Detect which cell encompasses the target text, then output its [x, y] center coordinate. 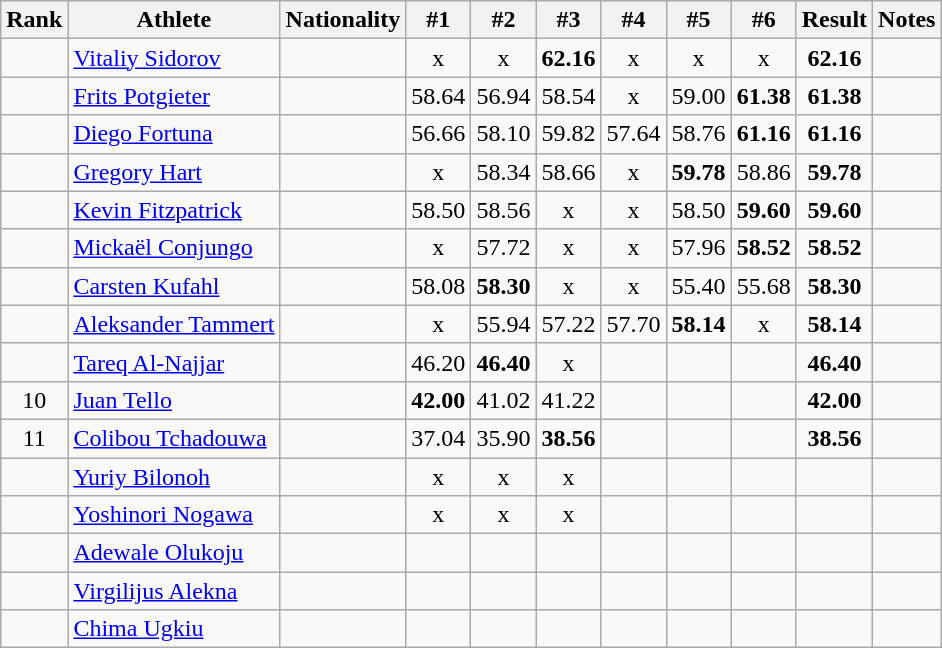
#1 [438, 20]
11 [34, 438]
Aleksander Tammert [174, 324]
55.40 [698, 286]
57.22 [568, 324]
Kevin Fitzpatrick [174, 210]
57.96 [698, 248]
Mickaël Conjungo [174, 248]
57.72 [504, 248]
#2 [504, 20]
Juan Tello [174, 400]
59.82 [568, 134]
Nationality [343, 20]
55.68 [764, 286]
10 [34, 400]
46.20 [438, 362]
Result [834, 20]
56.94 [504, 96]
41.02 [504, 400]
55.94 [504, 324]
Yuriy Bilonoh [174, 477]
57.70 [634, 324]
#4 [634, 20]
37.04 [438, 438]
58.64 [438, 96]
58.76 [698, 134]
58.66 [568, 172]
#5 [698, 20]
Yoshinori Nogawa [174, 515]
58.10 [504, 134]
Vitaliy Sidorov [174, 58]
Colibou Tchadouwa [174, 438]
#3 [568, 20]
Rank [34, 20]
58.56 [504, 210]
Athlete [174, 20]
Frits Potgieter [174, 96]
58.54 [568, 96]
41.22 [568, 400]
Adewale Olukoju [174, 553]
58.08 [438, 286]
58.34 [504, 172]
56.66 [438, 134]
Notes [907, 20]
Gregory Hart [174, 172]
#6 [764, 20]
59.00 [698, 96]
Diego Fortuna [174, 134]
35.90 [504, 438]
Chima Ugkiu [174, 629]
Carsten Kufahl [174, 286]
Virgilijus Alekna [174, 591]
Tareq Al-Najjar [174, 362]
57.64 [634, 134]
58.86 [764, 172]
